Locate the cell with the specified text and output its (X, Y) center coordinate. 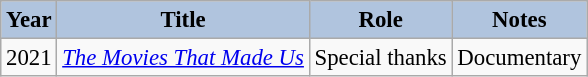
Special thanks (380, 58)
Role (380, 20)
Year (29, 20)
Documentary (520, 58)
The Movies That Made Us (183, 58)
2021 (29, 58)
Notes (520, 20)
Title (183, 20)
